Return [x, y] of the center of cell containing provided text 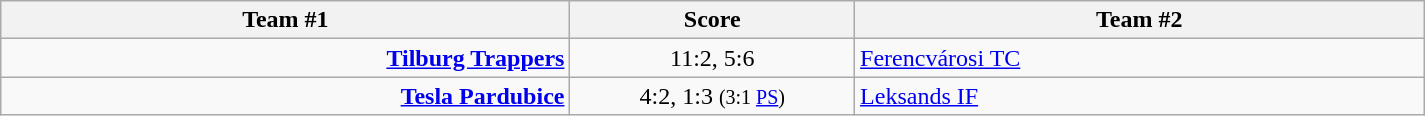
4:2, 1:3 (3:1 PS) [712, 96]
Team #1 [286, 20]
Score [712, 20]
Tesla Pardubice [286, 96]
Leksands IF [1140, 96]
Tilburg Trappers [286, 58]
Ferencvárosi TC [1140, 58]
Team #2 [1140, 20]
11:2, 5:6 [712, 58]
